Locate the cell with the specified text and output its [x, y] center coordinate. 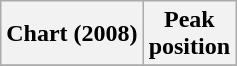
Chart (2008) [72, 34]
Peakposition [189, 34]
